Find where the given text appears and provide that cell's center as (x, y) coordinate. 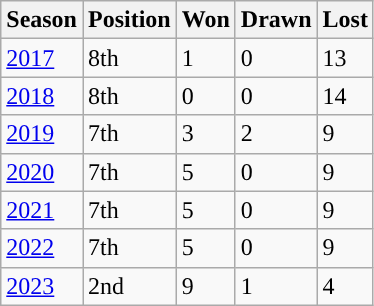
2022 (42, 248)
2017 (42, 58)
2023 (42, 286)
3 (206, 134)
2019 (42, 134)
2nd (129, 286)
14 (345, 96)
Season (42, 20)
2 (276, 134)
2021 (42, 210)
2020 (42, 172)
Won (206, 20)
Lost (345, 20)
Drawn (276, 20)
4 (345, 286)
Position (129, 20)
13 (345, 58)
2018 (42, 96)
